Detect which cell encompasses the target text, then output its [x, y] center coordinate. 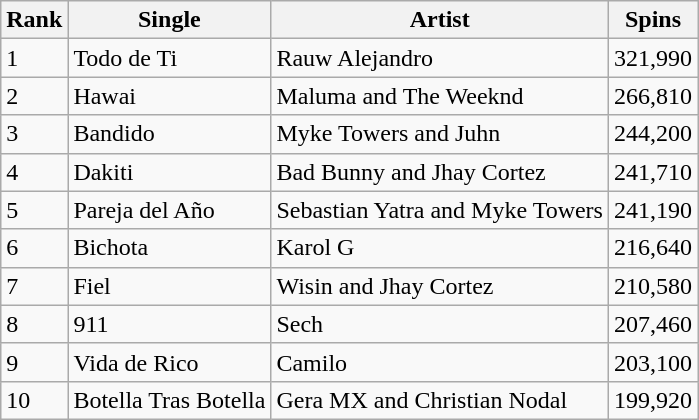
Rank [34, 20]
266,810 [652, 96]
241,190 [652, 210]
Karol G [440, 248]
Botella Tras Botella [170, 400]
2 [34, 96]
Pareja del Año [170, 210]
Myke Towers and Juhn [440, 134]
Wisin and Jhay Cortez [440, 286]
6 [34, 248]
Spins [652, 20]
Artist [440, 20]
Todo de Ti [170, 58]
7 [34, 286]
241,710 [652, 172]
Single [170, 20]
Bichota [170, 248]
321,990 [652, 58]
244,200 [652, 134]
4 [34, 172]
Fiel [170, 286]
1 [34, 58]
10 [34, 400]
911 [170, 324]
Maluma and The Weeknd [440, 96]
Hawai [170, 96]
Dakiti [170, 172]
3 [34, 134]
199,920 [652, 400]
Bandido [170, 134]
Sebastian Yatra and Myke Towers [440, 210]
Gera MX and Christian Nodal [440, 400]
203,100 [652, 362]
Sech [440, 324]
5 [34, 210]
207,460 [652, 324]
8 [34, 324]
Bad Bunny and Jhay Cortez [440, 172]
210,580 [652, 286]
216,640 [652, 248]
9 [34, 362]
Rauw Alejandro [440, 58]
Camilo [440, 362]
Vida de Rico [170, 362]
